Determine the (x, y) coordinate at the center of the cell enclosing the given text.  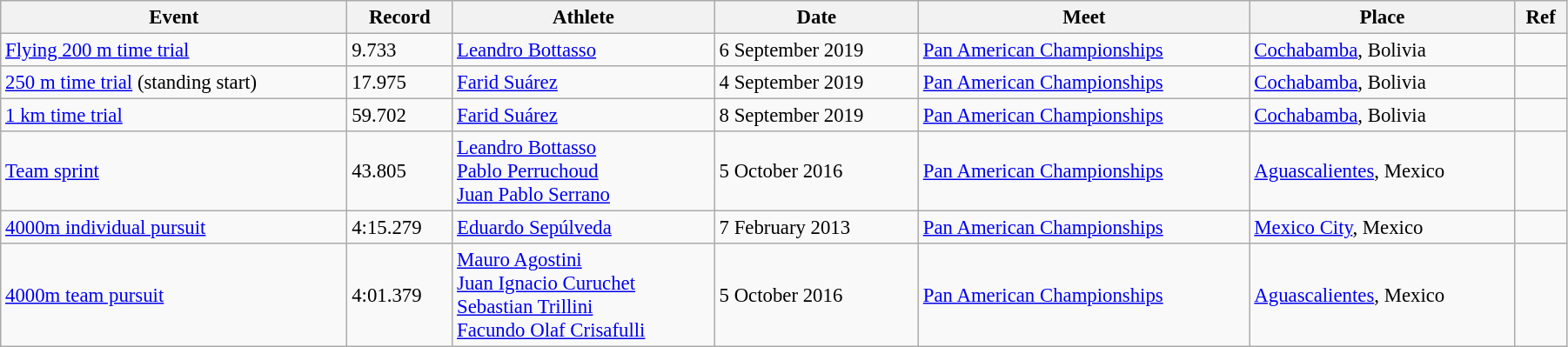
8 September 2019 (816, 116)
Record (400, 17)
Event (174, 17)
4:01.379 (400, 296)
Date (816, 17)
7 February 2013 (816, 228)
Leandro Bottasso (584, 50)
Flying 200 m time trial (174, 50)
250 m time trial (standing start) (174, 83)
Athlete (584, 17)
4 September 2019 (816, 83)
Team sprint (174, 171)
4000m individual pursuit (174, 228)
Mexico City, Mexico (1382, 228)
4:15.279 (400, 228)
Leandro BottassoPablo PerruchoudJuan Pablo Serrano (584, 171)
Place (1382, 17)
Eduardo Sepúlveda (584, 228)
Meet (1084, 17)
Mauro AgostiniJuan Ignacio CuruchetSebastian TrilliniFacundo Olaf Crisafulli (584, 296)
59.702 (400, 116)
Ref (1541, 17)
9.733 (400, 50)
6 September 2019 (816, 50)
43.805 (400, 171)
1 km time trial (174, 116)
4000m team pursuit (174, 296)
17.975 (400, 83)
